Provide the (x, y) coordinate of the cell's center where the given text is located.  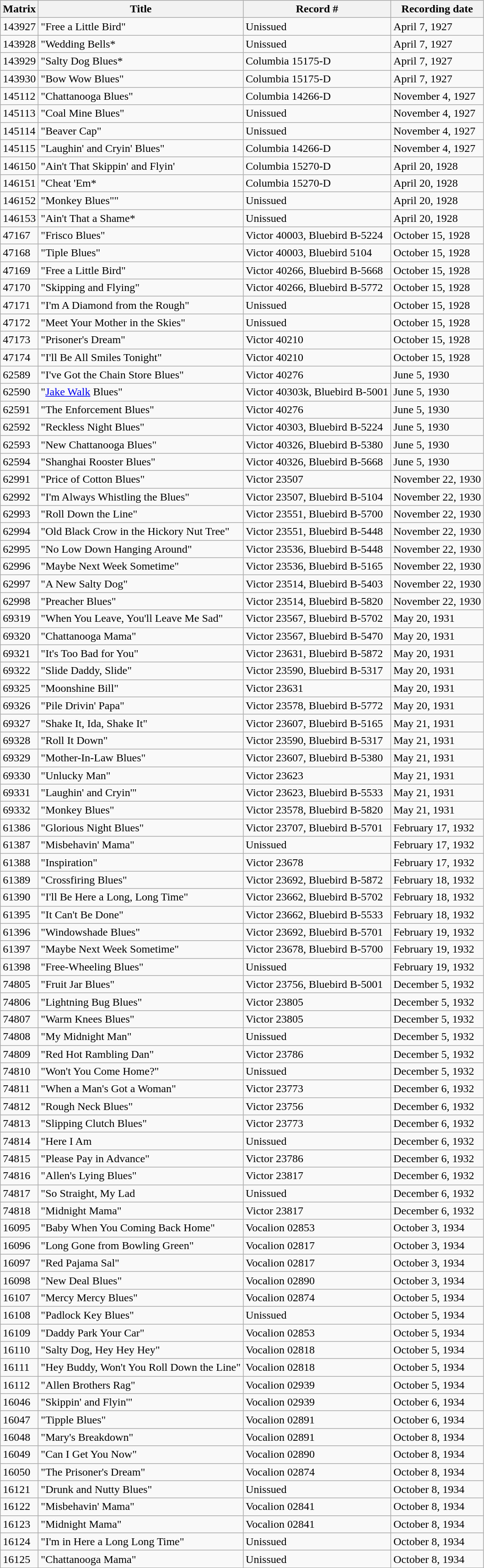
47170 (19, 288)
16108 (19, 1315)
61387 (19, 845)
16112 (19, 1385)
"Inspiration" (141, 862)
"Coal Mine Blues" (141, 113)
69320 (19, 636)
Victor 23692, Bluebird B-5701 (317, 932)
47172 (19, 323)
74805 (19, 984)
"Salty Dog, Hey Hey Hey" (141, 1350)
"Windowshade Blues" (141, 932)
Victor 23536, Bluebird B-5165 (317, 566)
62996 (19, 566)
16095 (19, 1228)
"Free-Wheeling Blues" (141, 967)
"Price of Cotton Blues" (141, 479)
146153 (19, 218)
"Hey Buddy, Won't You Roll Down the Line" (141, 1368)
Victor 40303, Bluebird B-5224 (317, 427)
Victor 40326, Bluebird B-5380 (317, 444)
Victor 23567, Bluebird B-5702 (317, 619)
16097 (19, 1263)
"It's Too Bad for You" (141, 653)
Victor 23607, Bluebird B-5165 (317, 723)
"Slipping Clutch Blues" (141, 1124)
47171 (19, 305)
74816 (19, 1176)
61389 (19, 880)
"My Midnight Man" (141, 1036)
145114 (19, 131)
62995 (19, 549)
62992 (19, 496)
"Old Black Crow in the Hickory Nut Tree" (141, 532)
"The Enforcement Blues" (141, 410)
62589 (19, 375)
62592 (19, 427)
"When a Man's Got a Woman" (141, 1089)
"Red Pajama Sal" (141, 1263)
"Shake It, Ida, Shake It" (141, 723)
Victor 23514, Bluebird B-5403 (317, 584)
143927 (19, 27)
74807 (19, 1019)
"Skipping and Flying" (141, 288)
16107 (19, 1298)
Matrix (19, 9)
16049 (19, 1455)
16125 (19, 1559)
16111 (19, 1368)
Victor 23551, Bluebird B-5448 (317, 532)
74815 (19, 1158)
47174 (19, 357)
69319 (19, 619)
61397 (19, 949)
"Frisco Blues" (141, 236)
62991 (19, 479)
143928 (19, 44)
16050 (19, 1472)
47169 (19, 270)
69325 (19, 688)
"Wedding Bells* (141, 44)
"Red Hot Rambling Dan" (141, 1054)
62590 (19, 392)
"I'm in Here a Long Long Time" (141, 1541)
47173 (19, 340)
74811 (19, 1089)
"Slide Daddy, Slide" (141, 671)
Victor 40003, Bluebird B-5224 (317, 236)
143930 (19, 79)
145112 (19, 96)
61398 (19, 967)
62593 (19, 444)
"Glorious Night Blues" (141, 828)
Victor 23678 (317, 862)
"Crossfiring Blues" (141, 880)
16096 (19, 1245)
"Lightning Bug Blues" (141, 1002)
"Drunk and Nutty Blues" (141, 1489)
"Won't You Come Home?" (141, 1072)
69332 (19, 810)
"I'll Be Here a Long, Long Time" (141, 897)
"Skippin' and Flyin'" (141, 1402)
Victor 23662, Bluebird B-5533 (317, 915)
"I'm Always Whistling the Blues" (141, 496)
Victor 40303k, Bluebird B-5001 (317, 392)
"I'll Be All Smiles Tonight" (141, 357)
69327 (19, 723)
61388 (19, 862)
"Allen Brothers Rag" (141, 1385)
"Laughin' and Cryin'" (141, 793)
"Salty Dog Blues* (141, 61)
"Allen's Lying Blues" (141, 1176)
Victor 23507, Bluebird B-5104 (317, 496)
"Rough Neck Blues" (141, 1106)
145115 (19, 148)
146150 (19, 166)
"No Low Down Hanging Around" (141, 549)
"Tipple Blues" (141, 1420)
Victor 23631 (317, 688)
62594 (19, 462)
Victor 23678, Bluebird B-5700 (317, 949)
61396 (19, 932)
47167 (19, 236)
62591 (19, 410)
"Mercy Mercy Blues" (141, 1298)
Victor 40003, Bluebird 5104 (317, 253)
Victor 23623, Bluebird B-5533 (317, 793)
"Beaver Cap" (141, 131)
Victor 23514, Bluebird B-5820 (317, 601)
62994 (19, 532)
"Meet Your Mother in the Skies" (141, 323)
74813 (19, 1124)
Victor 23707, Bluebird B-5701 (317, 828)
"Padlock Key Blues" (141, 1315)
"Roll Down the Line" (141, 514)
16122 (19, 1507)
16098 (19, 1280)
"Moonshine Bill" (141, 688)
74808 (19, 1036)
74812 (19, 1106)
"Monkey Blues" (141, 810)
Victor 23756, Bluebird B-5001 (317, 984)
"Ain't That Skippin' and Flyin' (141, 166)
16121 (19, 1489)
69326 (19, 706)
62998 (19, 601)
"Roll It Down" (141, 740)
"Pile Drivin' Papa" (141, 706)
"Long Gone from Bowling Green" (141, 1245)
Victor 40326, Bluebird B-5668 (317, 462)
Victor 23662, Bluebird B-5702 (317, 897)
"I'm A Diamond from the Rough" (141, 305)
"Warm Knees Blues" (141, 1019)
69322 (19, 671)
"Cheat 'Em* (141, 183)
Victor 23631, Bluebird B-5872 (317, 653)
"I've Got the Chain Store Blues" (141, 375)
74817 (19, 1193)
69328 (19, 740)
Victor 23578, Bluebird B-5772 (317, 706)
"Tiple Blues" (141, 253)
Victor 40266, Bluebird B-5772 (317, 288)
Victor 23692, Bluebird B-5872 (317, 880)
69329 (19, 758)
145113 (19, 113)
Victor 23756 (317, 1106)
"New Deal Blues" (141, 1280)
"Mary's Breakdown" (141, 1437)
"Reckless Night Blues" (141, 427)
"When You Leave, You'll Leave Me Sad" (141, 619)
"Prisoner's Dream" (141, 340)
69330 (19, 776)
"Can I Get You Now" (141, 1455)
"Please Pay in Advance" (141, 1158)
Victor 23551, Bluebird B-5700 (317, 514)
Recording date (437, 9)
"Ain't That a Shame* (141, 218)
"Unlucky Man" (141, 776)
16047 (19, 1420)
74818 (19, 1211)
146151 (19, 183)
62997 (19, 584)
"So Straight, My Lad (141, 1193)
"Daddy Park Your Car" (141, 1333)
Victor 23607, Bluebird B-5380 (317, 758)
"Here I Am (141, 1141)
"Chattanooga Blues" (141, 96)
16109 (19, 1333)
"Baby When You Coming Back Home" (141, 1228)
"Monkey Blues"" (141, 200)
Title (141, 9)
"Mother-In-Law Blues" (141, 758)
74814 (19, 1141)
"The Prisoner's Dream" (141, 1472)
"Fruit Jar Blues" (141, 984)
"Bow Wow Blues" (141, 79)
Victor 23578, Bluebird B-5820 (317, 810)
143929 (19, 61)
Record # (317, 9)
61390 (19, 897)
47168 (19, 253)
74806 (19, 1002)
"Shanghai Rooster Blues" (141, 462)
Victor 40266, Bluebird B-5668 (317, 270)
"Jake Walk Blues" (141, 392)
Victor 23567, Bluebird B-5470 (317, 636)
69321 (19, 653)
16123 (19, 1524)
69331 (19, 793)
16048 (19, 1437)
61395 (19, 915)
Victor 23507 (317, 479)
Victor 23536, Bluebird B-5448 (317, 549)
74809 (19, 1054)
"Laughin' and Cryin' Blues" (141, 148)
16046 (19, 1402)
74810 (19, 1072)
146152 (19, 200)
"Preacher Blues" (141, 601)
"New Chattanooga Blues" (141, 444)
"It Can't Be Done" (141, 915)
61386 (19, 828)
"A New Salty Dog" (141, 584)
16110 (19, 1350)
Victor 23623 (317, 776)
62993 (19, 514)
16124 (19, 1541)
